Output the [X, Y] coordinate of the center of the cell containing the given text.  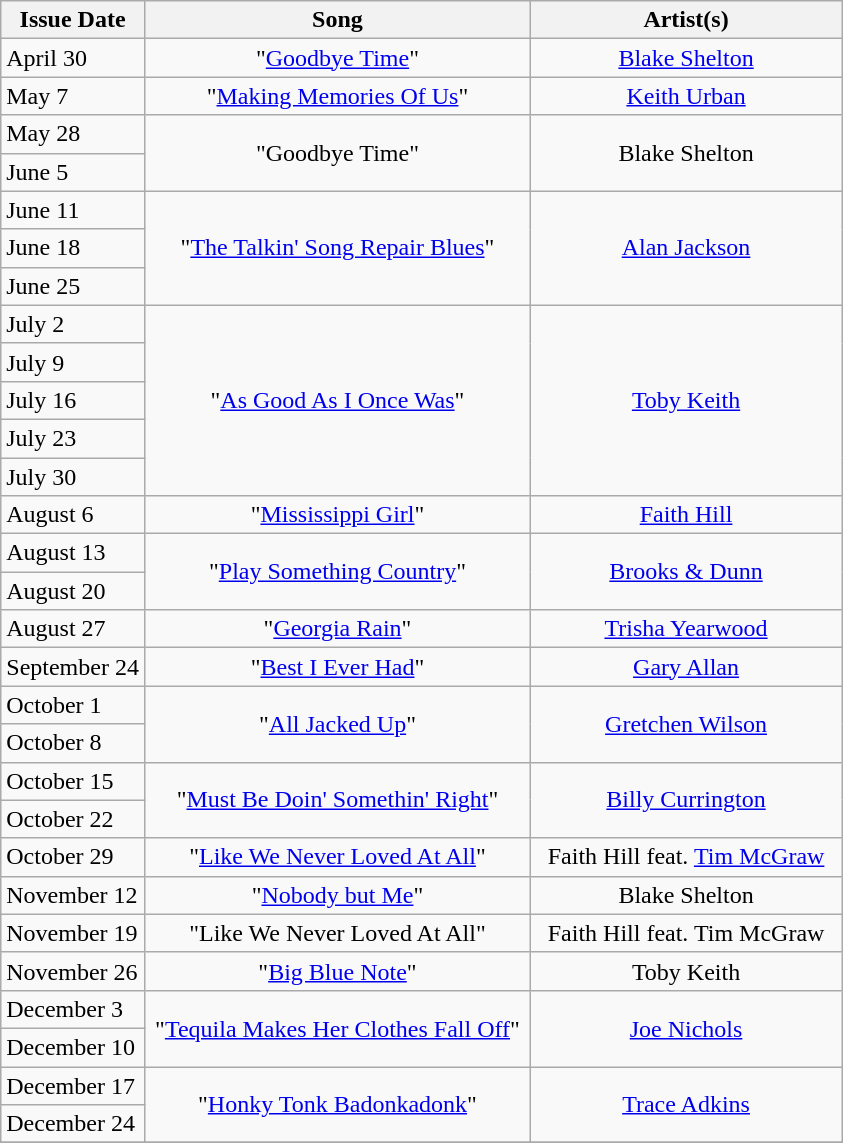
July 2 [73, 324]
October 15 [73, 781]
"Tequila Makes Her Clothes Fall Off" [337, 1028]
September 24 [73, 667]
Trisha Yearwood [686, 629]
Issue Date [73, 20]
Faith Hill [686, 515]
December 24 [73, 1124]
"Nobody but Me" [337, 895]
"Big Blue Note" [337, 971]
October 29 [73, 857]
October 8 [73, 743]
Gary Allan [686, 667]
August 20 [73, 591]
October 22 [73, 819]
December 10 [73, 1047]
June 11 [73, 210]
"Georgia Rain" [337, 629]
Trace Adkins [686, 1104]
"Must Be Doin' Somethin' Right" [337, 800]
Billy Currington [686, 800]
"Making Memories Of Us" [337, 96]
"As Good As I Once Was" [337, 400]
June 18 [73, 248]
April 30 [73, 58]
"Play Something Country" [337, 572]
December 17 [73, 1085]
Artist(s) [686, 20]
July 23 [73, 438]
August 6 [73, 515]
Alan Jackson [686, 248]
Song [337, 20]
"The Talkin' Song Repair Blues" [337, 248]
Gretchen Wilson [686, 724]
"Honky Tonk Badonkadonk" [337, 1104]
"Best I Ever Had" [337, 667]
June 25 [73, 286]
November 26 [73, 971]
November 12 [73, 895]
May 7 [73, 96]
July 30 [73, 477]
Keith Urban [686, 96]
"All Jacked Up" [337, 724]
November 19 [73, 933]
July 16 [73, 400]
"Mississippi Girl" [337, 515]
Brooks & Dunn [686, 572]
July 9 [73, 362]
June 5 [73, 172]
December 3 [73, 1009]
Joe Nichols [686, 1028]
October 1 [73, 705]
August 13 [73, 553]
August 27 [73, 629]
May 28 [73, 134]
